Scan for the cell matching the given text and deliver its (X, Y) coordinate at center. 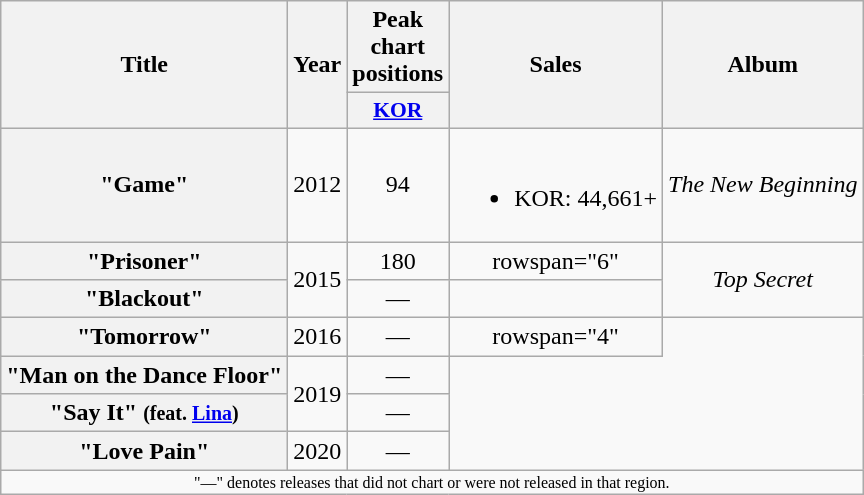
"Love Pain" (144, 451)
94 (398, 184)
"Game" (144, 184)
Year (318, 65)
KOR: 44,661+ (556, 184)
Top Secret (763, 280)
"—" denotes releases that did not chart or were not released in that region. (432, 482)
2016 (318, 337)
Title (144, 65)
2020 (318, 451)
"Tomorrow" (144, 337)
rowspan="4" (556, 337)
Album (763, 65)
"Prisoner" (144, 261)
rowspan="6" (556, 261)
2019 (318, 394)
180 (398, 261)
The New Beginning (763, 184)
"Man on the Dance Floor" (144, 375)
"Blackout" (144, 299)
Sales (556, 65)
Peak chart positions (398, 47)
2015 (318, 280)
KOR (398, 111)
2012 (318, 184)
"Say It" (feat. Lina) (144, 413)
